Output the [X, Y] coordinate of the center of the cell containing the given text.  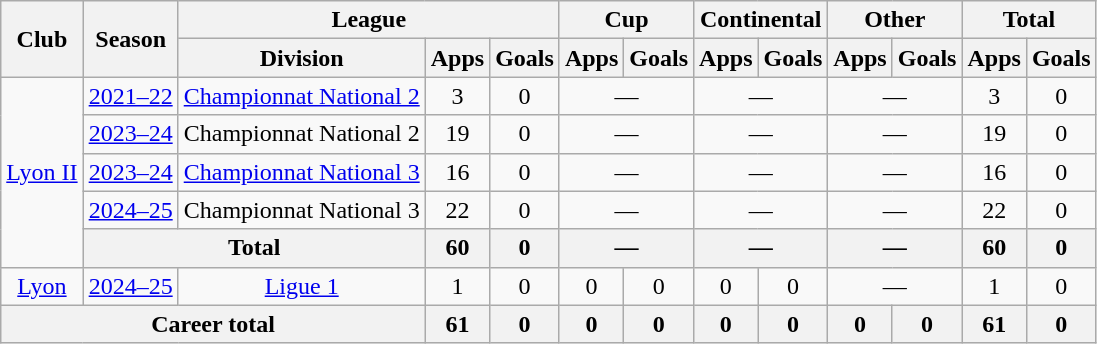
Club [42, 39]
Lyon II [42, 172]
Career total [213, 324]
Division [302, 58]
Lyon [42, 286]
Other [895, 20]
Season [130, 39]
Continental [761, 20]
League [368, 20]
Cup [626, 20]
2021–22 [130, 96]
Ligue 1 [302, 286]
